Locate the cell with the specified text and output its [x, y] center coordinate. 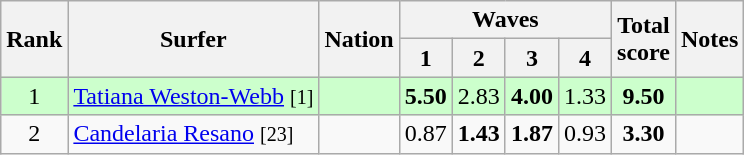
1.87 [532, 134]
1.33 [584, 96]
9.50 [644, 96]
Rank [34, 39]
Totalscore [644, 39]
1.43 [478, 134]
0.87 [426, 134]
3 [532, 58]
3.30 [644, 134]
4 [584, 58]
5.50 [426, 96]
Tatiana Weston-Webb [1] [194, 96]
Candelaria Resano [23] [194, 134]
4.00 [532, 96]
Notes [709, 39]
2.83 [478, 96]
Waves [505, 20]
Surfer [194, 39]
0.93 [584, 134]
Nation [359, 39]
